Scan for the cell matching the given text and deliver its (x, y) coordinate at center. 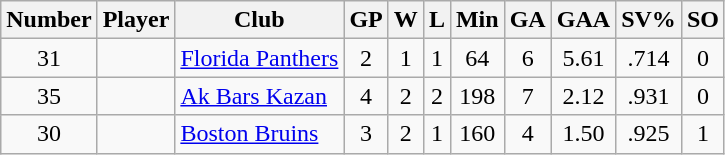
SV% (649, 20)
160 (477, 134)
Florida Panthers (260, 58)
SO (702, 20)
31 (49, 58)
Ak Bars Kazan (260, 96)
Number (49, 20)
Min (477, 20)
6 (528, 58)
35 (49, 96)
Player (136, 20)
3 (366, 134)
GP (366, 20)
L (436, 20)
5.61 (583, 58)
2.12 (583, 96)
.931 (649, 96)
W (406, 20)
Boston Bruins (260, 134)
GA (528, 20)
64 (477, 58)
.925 (649, 134)
GAA (583, 20)
7 (528, 96)
198 (477, 96)
1.50 (583, 134)
Club (260, 20)
30 (49, 134)
.714 (649, 58)
